Determine the [X, Y] coordinate at the center of the cell enclosing the given text.  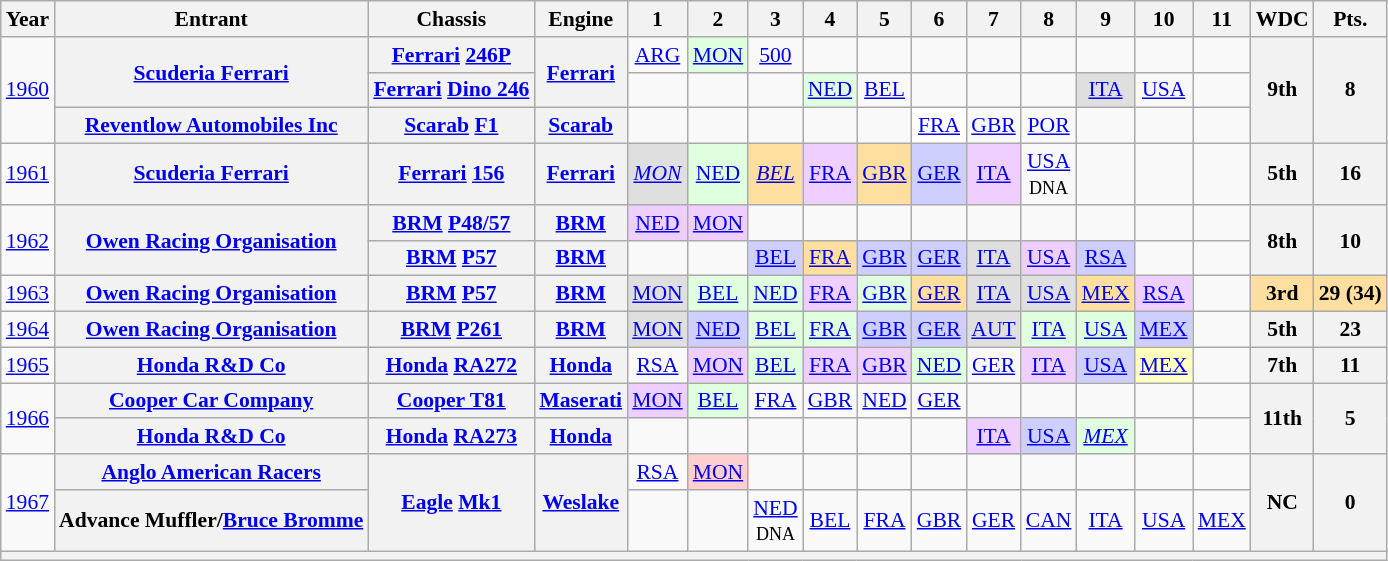
USADNA [1049, 174]
0 [1350, 502]
3 [775, 19]
Pts. [1350, 19]
NEDDNA [775, 520]
8th [1282, 240]
Reventlow Automobiles Inc [211, 126]
Advance Muffler/Bruce Bromme [211, 520]
POR [1049, 126]
Chassis [451, 19]
BRM P261 [451, 330]
Maserati [580, 401]
1960 [28, 90]
23 [1350, 330]
CAN [1049, 520]
1963 [28, 294]
3rd [1282, 294]
1967 [28, 502]
NC [1282, 502]
Entrant [211, 19]
Ferrari Dino 246 [451, 90]
BRM P48/57 [451, 223]
Ferrari 246P [451, 55]
Anglo American Racers [211, 472]
1 [658, 19]
500 [775, 55]
1965 [28, 365]
Weslake [580, 502]
1966 [28, 418]
Ferrari 156 [451, 174]
Scarab F1 [451, 126]
7th [1282, 365]
Honda RA272 [451, 365]
Cooper T81 [451, 401]
11th [1282, 418]
7 [994, 19]
Honda RA273 [451, 437]
ARG [658, 55]
2 [718, 19]
4 [830, 19]
29 (34) [1350, 294]
16 [1350, 174]
WDC [1282, 19]
Cooper Car Company [211, 401]
6 [940, 19]
9th [1282, 90]
Year [28, 19]
Engine [580, 19]
1964 [28, 330]
1962 [28, 240]
AUT [994, 330]
9 [1105, 19]
1961 [28, 174]
Eagle Mk1 [451, 502]
Scarab [580, 126]
